Detect which cell encompasses the target text, then output its (x, y) center coordinate. 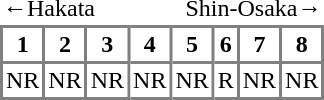
6 (228, 43)
8 (303, 43)
5 (193, 43)
4 (151, 43)
7 (261, 43)
3 (109, 43)
R (228, 80)
1 (22, 43)
2 (66, 43)
